Find where the given text appears and provide that cell's center as (x, y) coordinate. 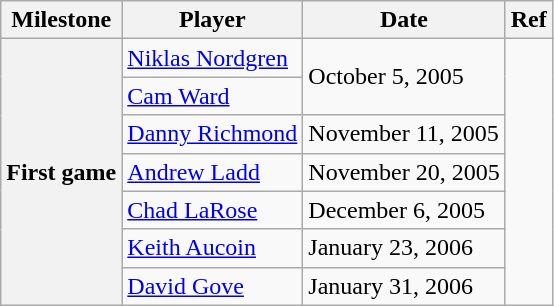
Milestone (62, 20)
January 23, 2006 (404, 248)
November 20, 2005 (404, 172)
Ref (528, 20)
Niklas Nordgren (212, 58)
Date (404, 20)
Andrew Ladd (212, 172)
November 11, 2005 (404, 134)
David Gove (212, 286)
Player (212, 20)
Danny Richmond (212, 134)
January 31, 2006 (404, 286)
Keith Aucoin (212, 248)
Chad LaRose (212, 210)
December 6, 2005 (404, 210)
First game (62, 172)
October 5, 2005 (404, 77)
Cam Ward (212, 96)
